Locate the cell with the specified text and output its (X, Y) center coordinate. 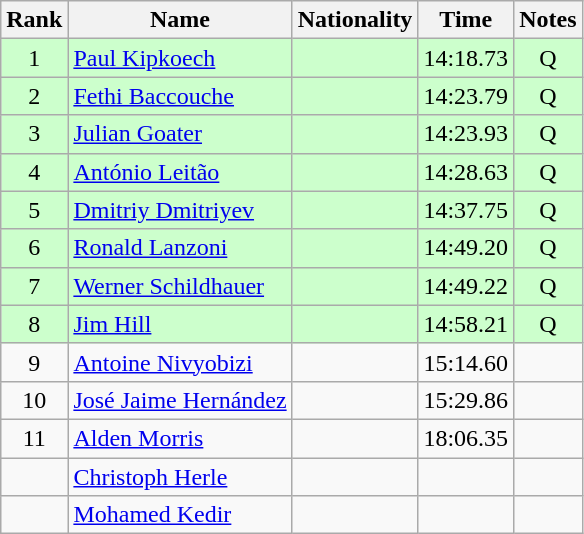
11 (34, 438)
Time (466, 20)
Rank (34, 20)
14:18.73 (466, 58)
7 (34, 286)
8 (34, 324)
14:37.75 (466, 210)
14:49.20 (466, 248)
Christoph Herle (180, 477)
Werner Schildhauer (180, 286)
2 (34, 96)
Nationality (355, 20)
4 (34, 172)
14:28.63 (466, 172)
15:29.86 (466, 400)
Julian Goater (180, 134)
António Leitão (180, 172)
1 (34, 58)
Notes (548, 20)
Antoine Nivyobizi (180, 362)
14:58.21 (466, 324)
Paul Kipkoech (180, 58)
José Jaime Hernández (180, 400)
14:23.93 (466, 134)
3 (34, 134)
Alden Morris (180, 438)
18:06.35 (466, 438)
14:23.79 (466, 96)
9 (34, 362)
10 (34, 400)
Ronald Lanzoni (180, 248)
Dmitriy Dmitriyev (180, 210)
6 (34, 248)
5 (34, 210)
15:14.60 (466, 362)
Mohamed Kedir (180, 515)
Name (180, 20)
Jim Hill (180, 324)
Fethi Baccouche (180, 96)
14:49.22 (466, 286)
